Capture the cell that displays the provided text and extract its (X, Y) central coordinate. 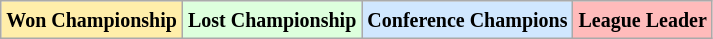
Conference Champions (468, 20)
League Leader (642, 20)
Won Championship (92, 20)
Lost Championship (272, 20)
